Return the (x, y) coordinate for the center point of the cell that contains the specified text.  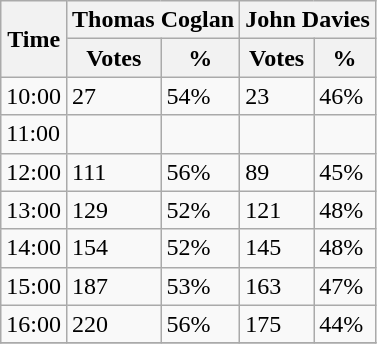
16:00 (34, 324)
45% (345, 172)
89 (277, 172)
27 (113, 96)
145 (277, 248)
13:00 (34, 210)
47% (345, 286)
54% (200, 96)
53% (200, 286)
44% (345, 324)
10:00 (34, 96)
15:00 (34, 286)
111 (113, 172)
12:00 (34, 172)
187 (113, 286)
46% (345, 96)
Thomas Coglan (152, 20)
163 (277, 286)
154 (113, 248)
John Davies (308, 20)
175 (277, 324)
11:00 (34, 134)
14:00 (34, 248)
23 (277, 96)
Time (34, 39)
129 (113, 210)
121 (277, 210)
220 (113, 324)
